Scan for the cell matching the given text and deliver its [X, Y] coordinate at center. 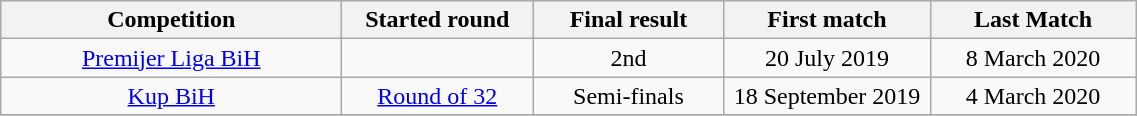
Last Match [1033, 20]
4 March 2020 [1033, 96]
18 September 2019 [827, 96]
Round of 32 [438, 96]
Semi-finals [628, 96]
Started round [438, 20]
Premijer Liga BiH [172, 58]
First match [827, 20]
20 July 2019 [827, 58]
Final result [628, 20]
Kup BiH [172, 96]
Competition [172, 20]
8 March 2020 [1033, 58]
2nd [628, 58]
